From the cell containing the given text, extract its center point as (X, Y) coordinate. 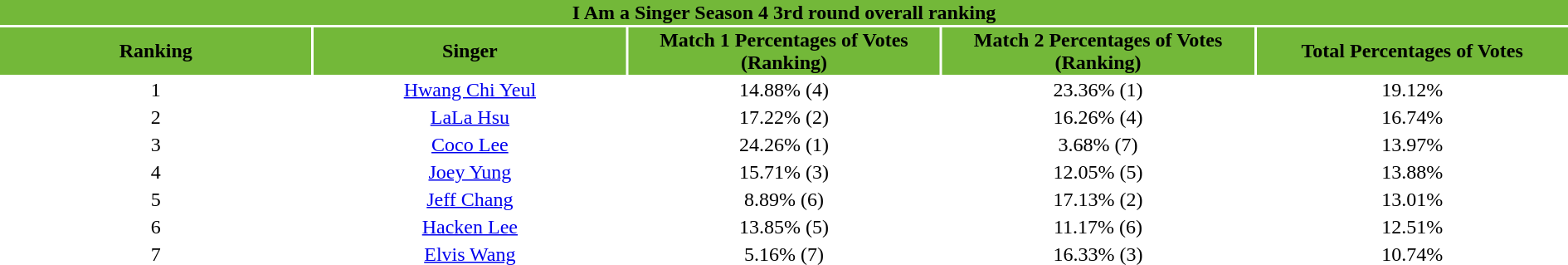
Total Percentages of Votes (1412, 52)
24.26% (1) (784, 145)
Match 1 Percentages of Votes (Ranking) (784, 52)
Singer (470, 52)
16.26% (4) (1098, 117)
3 (156, 145)
Hacken Lee (470, 227)
2 (156, 117)
11.17% (6) (1098, 227)
4 (156, 172)
Joey Yung (470, 172)
17.13% (2) (1098, 199)
17.22% (2) (784, 117)
23.36% (1) (1098, 90)
Ranking (156, 52)
I Am a Singer Season 4 3rd round overall ranking (784, 12)
Coco Lee (470, 145)
14.88% (4) (784, 90)
16.74% (1412, 117)
3.68% (7) (1098, 145)
Match 2 Percentages of Votes (Ranking) (1098, 52)
13.88% (1412, 172)
15.71% (3) (784, 172)
5 (156, 199)
6 (156, 227)
Jeff Chang (470, 199)
LaLa Hsu (470, 117)
1 (156, 90)
12.51% (1412, 227)
8.89% (6) (784, 199)
13.85% (5) (784, 227)
Hwang Chi Yeul (470, 90)
19.12% (1412, 90)
13.97% (1412, 145)
12.05% (5) (1098, 172)
13.01% (1412, 199)
